Scan for the cell matching the given text and deliver its [x, y] coordinate at center. 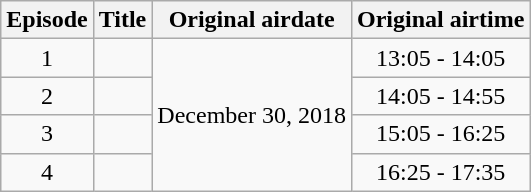
1 [47, 58]
15:05 - 16:25 [440, 134]
14:05 - 14:55 [440, 96]
December 30, 2018 [252, 115]
Episode [47, 20]
Original airdate [252, 20]
Original airtime [440, 20]
3 [47, 134]
4 [47, 172]
2 [47, 96]
13:05 - 14:05 [440, 58]
Title [122, 20]
16:25 - 17:35 [440, 172]
